Output the [x, y] coordinate of the center of the cell containing the given text.  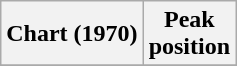
Chart (1970) [72, 34]
Peakposition [189, 34]
